Provide the (X, Y) coordinate of the cell's center where the given text is located.  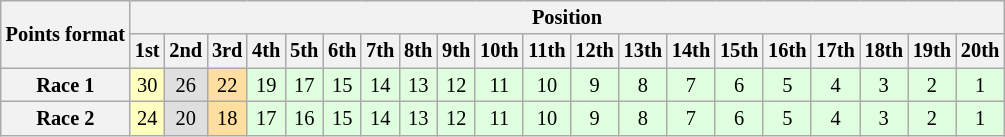
8th (418, 51)
7th (380, 51)
19 (266, 85)
24 (148, 118)
10th (499, 51)
26 (186, 85)
30 (148, 85)
19th (932, 51)
5th (304, 51)
16th (787, 51)
Race 1 (66, 85)
Position (567, 17)
22 (227, 85)
13th (643, 51)
3rd (227, 51)
6th (342, 51)
20 (186, 118)
16 (304, 118)
17th (835, 51)
11th (546, 51)
Points format (66, 34)
15th (739, 51)
12th (594, 51)
1st (148, 51)
4th (266, 51)
18th (884, 51)
18 (227, 118)
Race 2 (66, 118)
2nd (186, 51)
14th (691, 51)
9th (456, 51)
20th (980, 51)
